Pinpoint the cell where the given text exists, returning its [X, Y] midpoint coordinate. 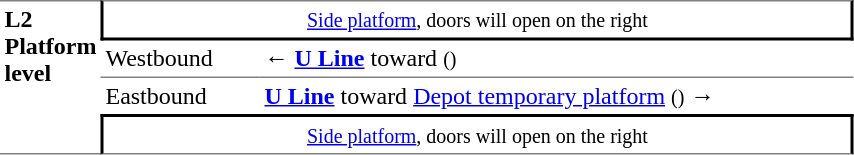
Westbound [180, 58]
L2Platform level [50, 77]
← U Line toward () [557, 58]
U Line toward Depot temporary platform () → [557, 95]
Eastbound [180, 95]
